Scan for the cell matching the given text and deliver its [X, Y] coordinate at center. 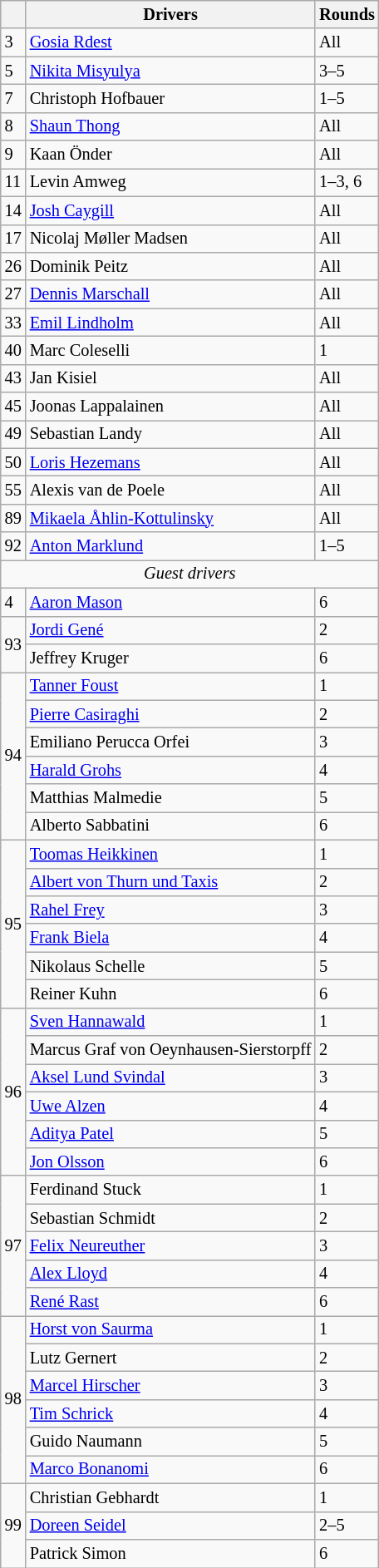
Nikita Misyulya [170, 71]
Mikaela Åhlin-Kottulinsky [170, 518]
Jon Olsson [170, 1161]
Horst von Saurma [170, 1329]
Frank Biela [170, 938]
95 [13, 924]
55 [13, 490]
Sven Hannawald [170, 1022]
40 [13, 350]
Loris Hezemans [170, 462]
98 [13, 1399]
11 [13, 182]
45 [13, 407]
Anton Marklund [170, 546]
8 [13, 126]
Guest drivers [189, 574]
92 [13, 546]
Matthias Malmedie [170, 798]
Dennis Marschall [170, 294]
Emiliano Perucca Orfei [170, 742]
94 [13, 756]
Shaun Thong [170, 126]
Marco Bonanomi [170, 1469]
Felix Neureuther [170, 1245]
1–3, 6 [347, 182]
Guido Naumann [170, 1442]
17 [13, 239]
Tanner Foust [170, 686]
Kaan Önder [170, 155]
96 [13, 1092]
50 [13, 462]
Aditya Patel [170, 1134]
Jan Kisiel [170, 378]
Christoph Hofbauer [170, 98]
Aaron Mason [170, 602]
93 [13, 643]
2–5 [347, 1526]
97 [13, 1245]
Alberto Sabbatini [170, 826]
33 [13, 323]
René Rast [170, 1302]
Harald Grohs [170, 770]
3–5 [347, 71]
Albert von Thurn und Taxis [170, 882]
Levin Amweg [170, 182]
Drivers [170, 14]
Nikolaus Schelle [170, 966]
Rounds [347, 14]
43 [13, 378]
Gosia Rdest [170, 42]
Joonas Lappalainen [170, 407]
Sebastian Landy [170, 434]
Alexis van de Poele [170, 490]
Rahel Frey [170, 910]
Nicolaj Møller Madsen [170, 239]
Patrick Simon [170, 1553]
Sebastian Schmidt [170, 1218]
Uwe Alzen [170, 1106]
Emil Lindholm [170, 323]
Aksel Lund Svindal [170, 1077]
Marc Coleselli [170, 350]
Jeffrey Kruger [170, 658]
89 [13, 518]
Doreen Seidel [170, 1526]
26 [13, 266]
9 [13, 155]
Josh Caygill [170, 210]
Marcel Hirscher [170, 1386]
Dominik Peitz [170, 266]
Christian Gebhardt [170, 1497]
Pierre Casiraghi [170, 714]
Tim Schrick [170, 1413]
Ferdinand Stuck [170, 1190]
Lutz Gernert [170, 1358]
49 [13, 434]
Jordi Gené [170, 630]
Reiner Kuhn [170, 994]
14 [13, 210]
Alex Lloyd [170, 1274]
Toomas Heikkinen [170, 854]
27 [13, 294]
99 [13, 1525]
7 [13, 98]
Marcus Graf von Oeynhausen-Sierstorpff [170, 1050]
